Detect which cell encompasses the target text, then output its (x, y) center coordinate. 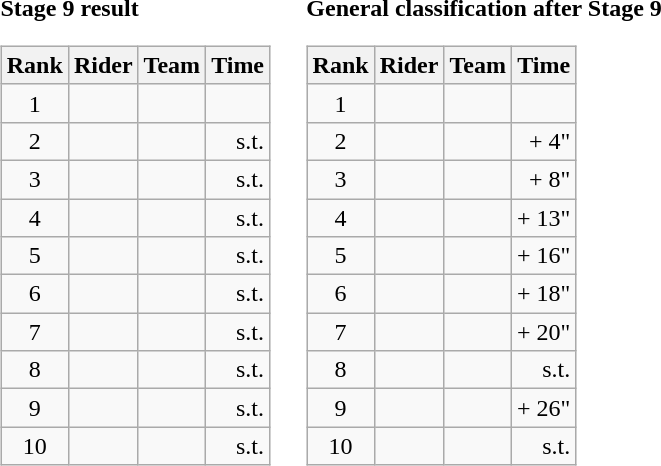
+ 26" (543, 408)
+ 20" (543, 332)
+ 4" (543, 141)
+ 18" (543, 294)
+ 8" (543, 179)
+ 16" (543, 256)
+ 13" (543, 217)
